Identify which cell holds the provided text, then report its [X, Y] central coordinate. 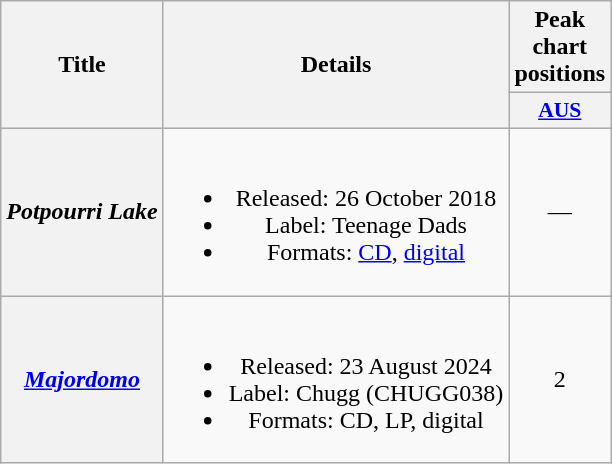
Released: 26 October 2018Label: Teenage DadsFormats: CD, digital [336, 212]
Released: 23 August 2024Label: Chugg (CHUGG038)Formats: CD, LP, digital [336, 380]
Majordomo [82, 380]
AUS [560, 111]
— [560, 212]
Title [82, 65]
Potpourri Lake [82, 212]
Peak chart positions [560, 47]
2 [560, 380]
Details [336, 65]
